Output the (x, y) coordinate of the center of the cell containing the given text.  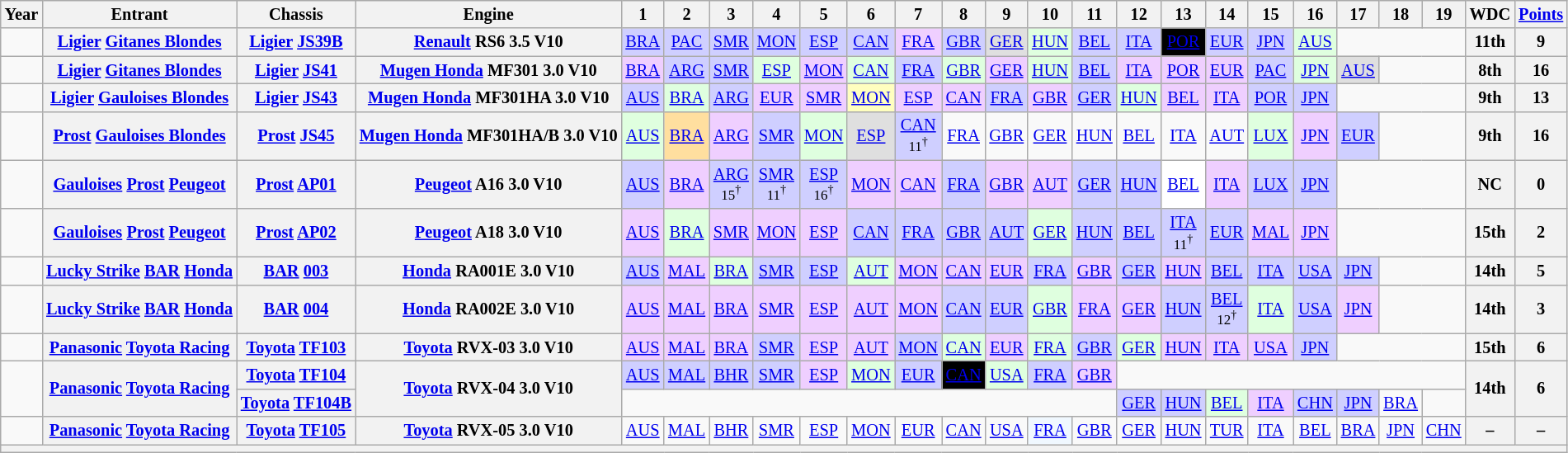
Toyota TF104 (296, 375)
Ligier Gauloises Blondes (139, 97)
Prost AP02 (296, 233)
Toyota TF104B (296, 403)
BEL12† (1227, 309)
12 (1139, 14)
Toyota RVX-05 3.0 V10 (488, 431)
Prost JS45 (296, 135)
0 (1541, 185)
Peugeot A18 3.0 V10 (488, 233)
Prost Gauloises Blondes (139, 135)
Honda RA002E 3.0 V10 (488, 309)
11th (1490, 42)
SMR11† (777, 185)
18 (1401, 14)
14 (1227, 14)
Renault RS6 3.5 V10 (488, 42)
Ligier JS39B (296, 42)
ESP16† (823, 185)
BAR 003 (296, 271)
19 (1443, 14)
Engine (488, 14)
Toyota TF105 (296, 431)
Mugen Honda MF301HA 3.0 V10 (488, 97)
CAN11† (919, 135)
1 (643, 14)
Ligier JS41 (296, 70)
17 (1358, 14)
BAR 004 (296, 309)
Chassis (296, 14)
Mugen Honda MF301HA/B 3.0 V10 (488, 135)
Entrant (139, 14)
ARG15† (731, 185)
Prost AP01 (296, 185)
WDC (1490, 14)
Toyota RVX-03 3.0 V10 (488, 347)
15 (1270, 14)
11 (1095, 14)
Year (21, 14)
Toyota RVX-04 3.0 V10 (488, 389)
Peugeot A16 3.0 V10 (488, 185)
10 (1050, 14)
7 (919, 14)
NC (1490, 185)
Toyota TF103 (296, 347)
Ligier JS43 (296, 97)
4 (777, 14)
Mugen Honda MF301 3.0 V10 (488, 70)
TUR (1227, 431)
Honda RA001E 3.0 V10 (488, 271)
Points (1541, 14)
8th (1490, 70)
8 (963, 14)
ITA11† (1184, 233)
